Find where the given text appears and provide that cell's center as (X, Y) coordinate. 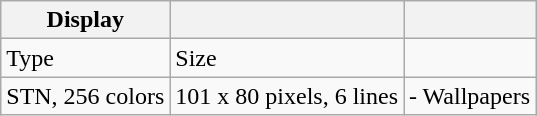
Size (287, 58)
Display (86, 20)
- Wallpapers (470, 96)
Type (86, 58)
STN, 256 colors (86, 96)
101 x 80 pixels, 6 lines (287, 96)
